Locate the cell with the specified text and output its [X, Y] center coordinate. 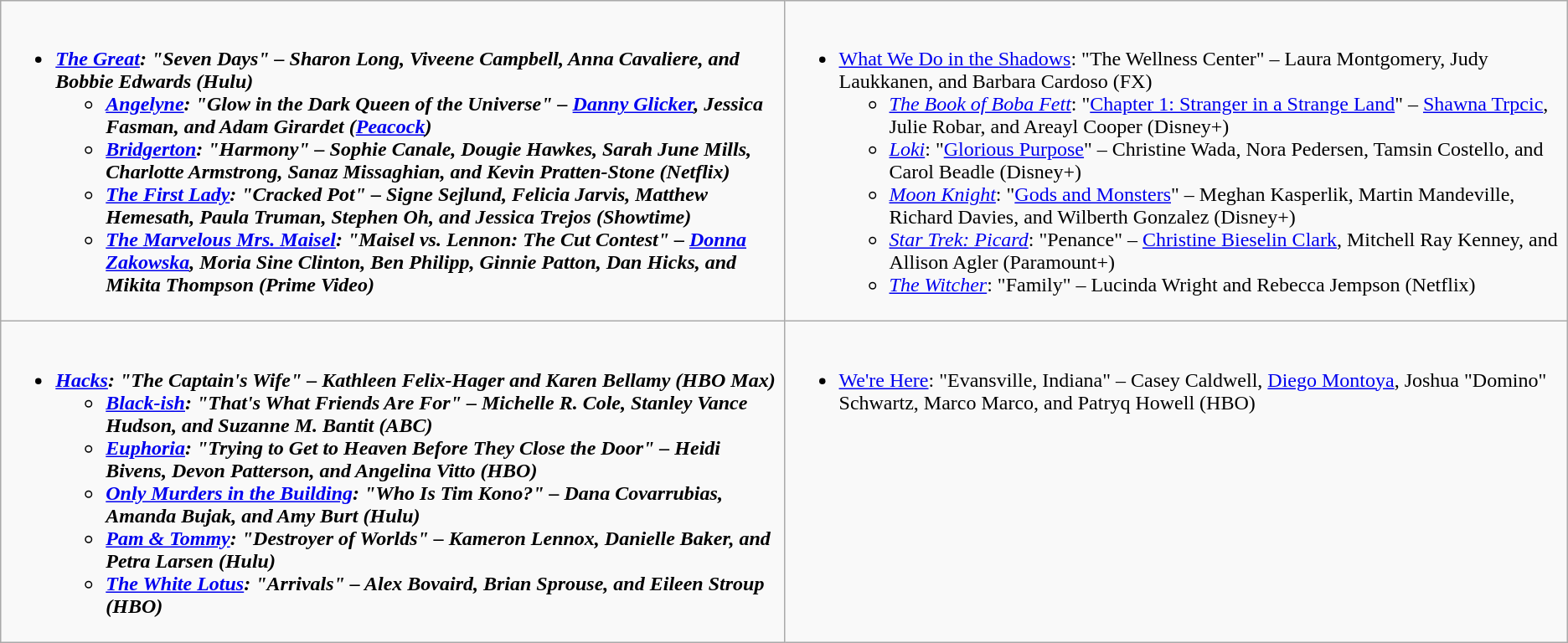
We're Here: "Evansville, Indiana" – Casey Caldwell, Diego Montoya, Joshua "Domino" Schwartz, Marco Marco, and Patryq Howell (HBO) [1176, 482]
